Pinpoint the cell where the given text exists, returning its [x, y] midpoint coordinate. 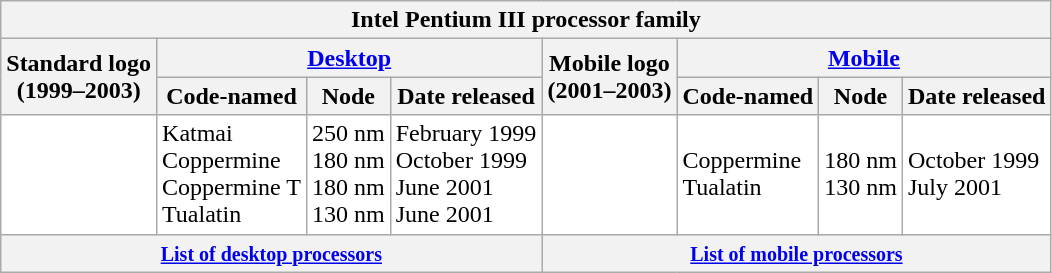
250 nm180 nm180 nm130 nm [348, 174]
February 1999October 1999June 2001June 2001 [466, 174]
180 nm130 nm [861, 174]
List of desktop processors [272, 253]
List of mobile processors [796, 253]
Mobile logo(2001–2003) [610, 77]
Standard logo(1999–2003) [79, 77]
Desktop [350, 58]
Mobile [864, 58]
CoppermineTualatin [748, 174]
Intel Pentium III processor family [526, 20]
October 1999July 2001 [976, 174]
KatmaiCoppermineCoppermine TTualatin [232, 174]
